Scan for the cell matching the given text and deliver its (X, Y) coordinate at center. 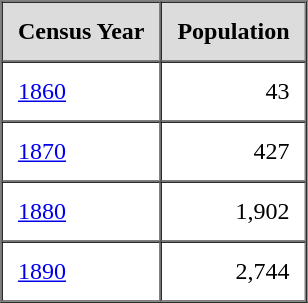
1,902 (234, 212)
1870 (82, 152)
Census Year (82, 32)
1880 (82, 212)
1860 (82, 92)
2,744 (234, 272)
427 (234, 152)
43 (234, 92)
Population (234, 32)
1890 (82, 272)
